Extract the (X, Y) coordinate from the center of the cell holding the provided text.  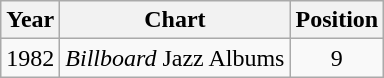
Chart (175, 20)
Position (337, 20)
Billboard Jazz Albums (175, 58)
1982 (30, 58)
9 (337, 58)
Year (30, 20)
